Determine the (x, y) coordinate at the center of the cell enclosing the given text.  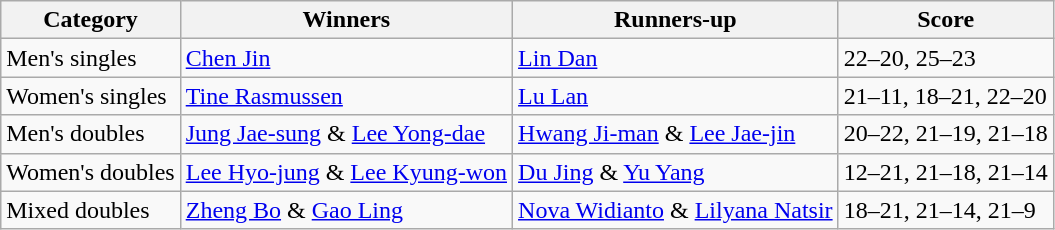
18–21, 21–14, 21–9 (946, 210)
Winners (346, 20)
Chen Jin (346, 58)
Runners-up (676, 20)
22–20, 25–23 (946, 58)
Women's doubles (90, 172)
Lin Dan (676, 58)
Tine Rasmussen (346, 96)
Hwang Ji-man & Lee Jae-jin (676, 134)
Mixed doubles (90, 210)
Du Jing & Yu Yang (676, 172)
20–22, 21–19, 21–18 (946, 134)
Women's singles (90, 96)
12–21, 21–18, 21–14 (946, 172)
Nova Widianto & Lilyana Natsir (676, 210)
Score (946, 20)
Lu Lan (676, 96)
Jung Jae-sung & Lee Yong-dae (346, 134)
21–11, 18–21, 22–20 (946, 96)
Category (90, 20)
Zheng Bo & Gao Ling (346, 210)
Men's singles (90, 58)
Lee Hyo-jung & Lee Kyung-won (346, 172)
Men's doubles (90, 134)
